For the text-containing cell, return its midpoint in [x, y] coordinate format. 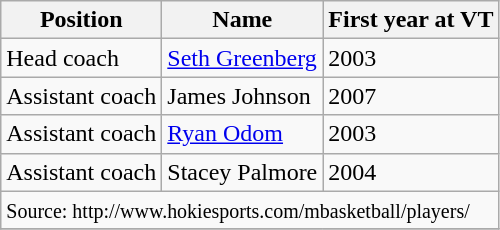
Seth Greenberg [242, 58]
Ryan Odom [242, 134]
Position [82, 20]
Name [242, 20]
Head coach [82, 58]
Source: http://www.hokiesports.com/mbasketball/players/ [250, 210]
James Johnson [242, 96]
Stacey Palmore [242, 172]
2007 [411, 96]
First year at VT [411, 20]
2004 [411, 172]
